Return (X, Y) of the center of cell containing provided text 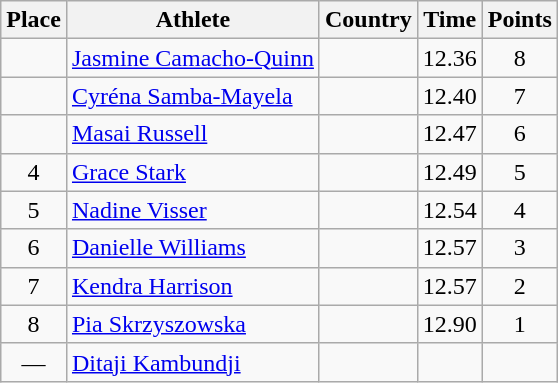
12.36 (450, 58)
Kendra Harrison (192, 286)
Time (450, 20)
12.47 (450, 134)
2 (520, 286)
3 (520, 248)
12.49 (450, 172)
Country (368, 20)
1 (520, 324)
Masai Russell (192, 134)
Athlete (192, 20)
Points (520, 20)
Pia Skrzyszowska (192, 324)
Place (34, 20)
12.54 (450, 210)
12.90 (450, 324)
Jasmine Camacho-Quinn (192, 58)
Nadine Visser (192, 210)
Danielle Williams (192, 248)
12.40 (450, 96)
Cyréna Samba-Mayela (192, 96)
— (34, 362)
Ditaji Kambundji (192, 362)
Grace Stark (192, 172)
